Determine the (X, Y) coordinate at the center of the cell enclosing the given text.  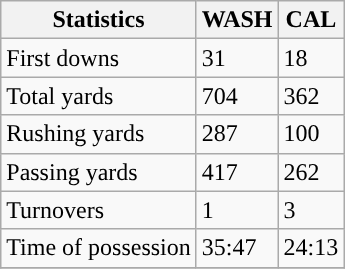
35:47 (237, 248)
18 (311, 58)
704 (237, 96)
362 (311, 96)
Time of possession (99, 248)
Turnovers (99, 210)
287 (237, 134)
31 (237, 58)
417 (237, 172)
3 (311, 210)
CAL (311, 20)
Total yards (99, 96)
WASH (237, 20)
262 (311, 172)
1 (237, 210)
24:13 (311, 248)
Statistics (99, 20)
First downs (99, 58)
Passing yards (99, 172)
Rushing yards (99, 134)
100 (311, 134)
